Identify which cell holds the provided text, then report its [X, Y] central coordinate. 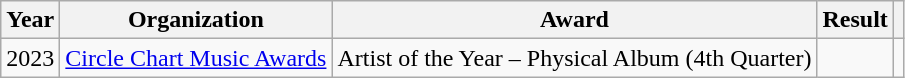
Organization [196, 20]
Award [574, 20]
Artist of the Year – Physical Album (4th Quarter) [574, 58]
2023 [30, 58]
Result [855, 20]
Circle Chart Music Awards [196, 58]
Year [30, 20]
